Detect which cell encompasses the target text, then output its [X, Y] center coordinate. 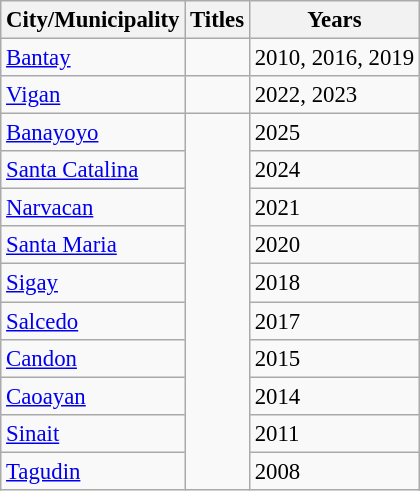
2014 [334, 396]
2010, 2016, 2019 [334, 58]
Caoayan [93, 396]
2018 [334, 283]
Santa Maria [93, 245]
Sinait [93, 433]
Narvacan [93, 208]
Candon [93, 358]
2008 [334, 471]
Tagudin [93, 471]
2017 [334, 321]
Sigay [93, 283]
2021 [334, 208]
2015 [334, 358]
2011 [334, 433]
Vigan [93, 95]
2025 [334, 133]
Santa Catalina [93, 170]
Banayoyo [93, 133]
Years [334, 20]
2020 [334, 245]
Salcedo [93, 321]
Titles [218, 20]
2022, 2023 [334, 95]
2024 [334, 170]
Bantay [93, 58]
City/Municipality [93, 20]
